Locate the cell with the specified text and output its (X, Y) center coordinate. 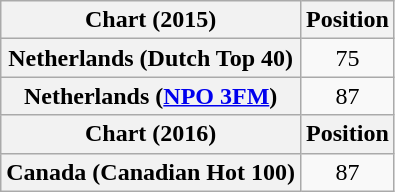
75 (348, 58)
Netherlands (Dutch Top 40) (151, 58)
Netherlands (NPO 3FM) (151, 96)
Chart (2015) (151, 20)
Chart (2016) (151, 134)
Canada (Canadian Hot 100) (151, 172)
